Provide the [X, Y] coordinate of the cell's center where the given text is located.  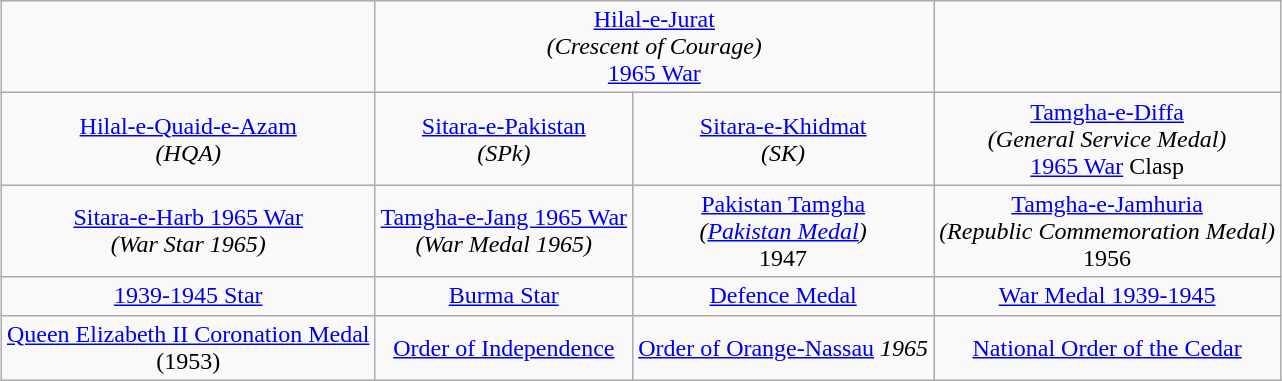
Queen Elizabeth II Coronation Medal(1953) [188, 348]
Order of Orange-Nassau 1965 [784, 348]
War Medal 1939-1945 [1108, 296]
Tamgha-e-Diffa(General Service Medal)1965 War Clasp [1108, 139]
Hilal-e-Quaid-e-Azam(HQA) [188, 139]
Sitara-e-Khidmat(SK) [784, 139]
Hilal-e-Jurat(Crescent of Courage)1965 War [654, 47]
Burma Star [504, 296]
Order of Independence [504, 348]
Pakistan Tamgha(Pakistan Medal)1947 [784, 231]
Tamgha-e-Jamhuria(Republic Commemoration Medal)1956 [1108, 231]
Defence Medal [784, 296]
Sitara-e-Harb 1965 War(War Star 1965) [188, 231]
National Order of the Cedar [1108, 348]
1939-1945 Star [188, 296]
Sitara-e-Pakistan(SPk) [504, 139]
Tamgha-e-Jang 1965 War(War Medal 1965) [504, 231]
